Locate the cell with the specified text and output its [X, Y] center coordinate. 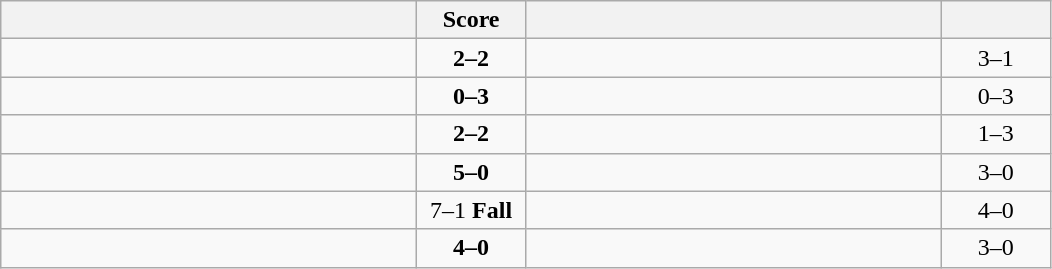
1–3 [996, 134]
3–1 [996, 58]
7–1 Fall [472, 210]
5–0 [472, 172]
Score [472, 20]
